Provide the [X, Y] coordinate of the cell's center where the given text is located.  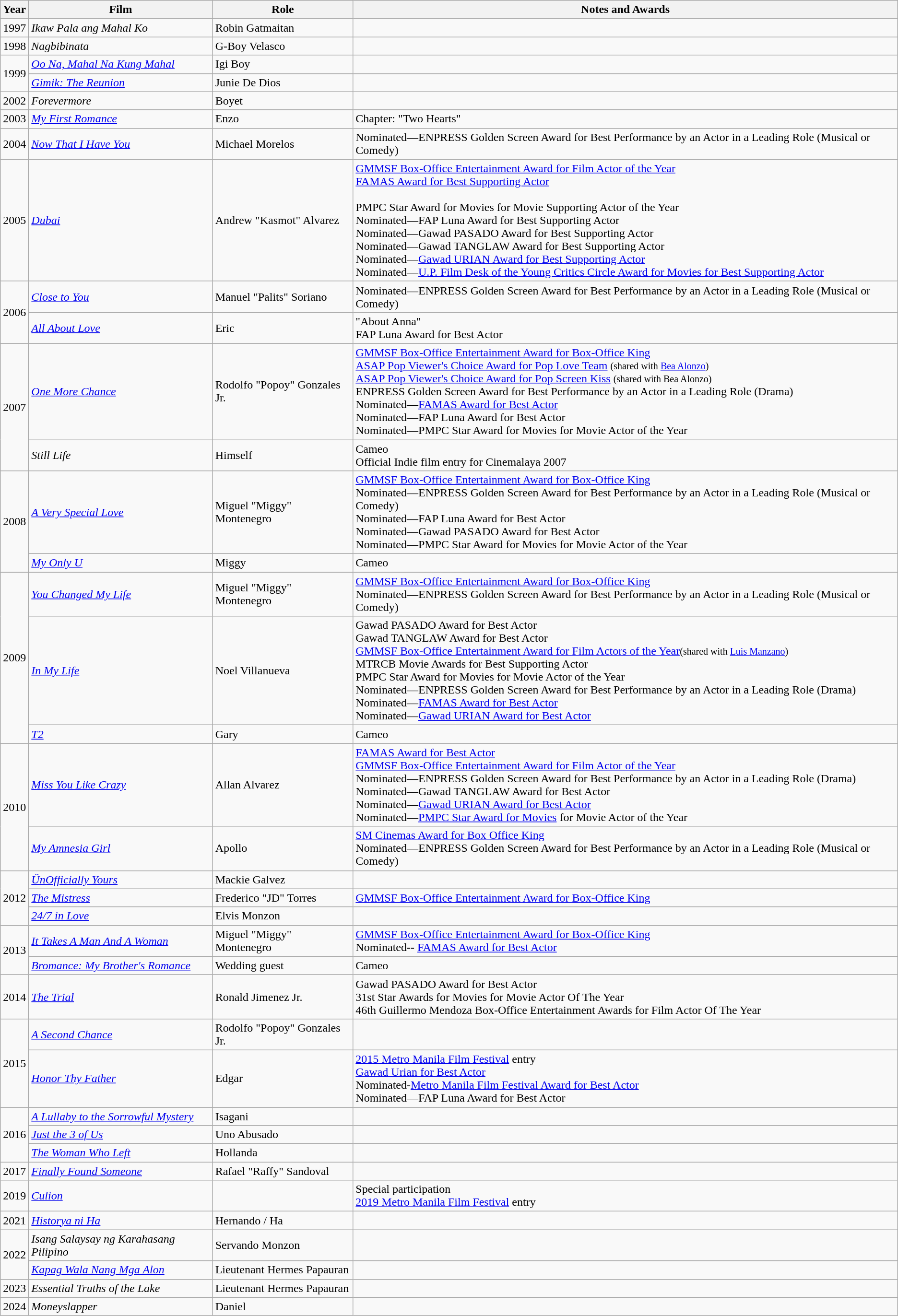
"About Anna"FAP Luna Award for Best Actor [626, 328]
2013 [14, 950]
2002 [14, 101]
Manuel "Palits" Soriano [283, 296]
Notes and Awards [626, 10]
Daniel [283, 1306]
Michael Morelos [283, 144]
Essential Truths of the Lake [121, 1288]
2024 [14, 1306]
2005 [14, 220]
Moneyslapper [121, 1306]
Oo Na, Mahal Na Kung Mahal [121, 64]
Wedding guest [283, 965]
2012 [14, 898]
2017 [14, 1171]
1999 [14, 73]
Elvis Monzon [283, 916]
2008 [14, 522]
2010 [14, 807]
A Very Special Love [121, 512]
1997 [14, 28]
Eric [283, 328]
CameoOfficial Indie film entry for Cinemalaya 2007 [626, 455]
ÜnOfficially Yours [121, 880]
Ronald Jimenez Jr. [283, 997]
My Amnesia Girl [121, 848]
2023 [14, 1288]
2006 [14, 312]
Edgar [283, 1078]
T2 [121, 734]
Special participation2019 Metro Manila Film Festival entry [626, 1196]
2016 [14, 1134]
2007 [14, 407]
2021 [14, 1221]
My First Romance [121, 119]
Frederico "JD" Torres [283, 898]
GMMSF Box-Office Entertainment Award for Box-Office King Nominated-- FAMAS Award for Best Actor [626, 941]
Miggy [283, 563]
The Trial [121, 997]
Andrew "Kasmot" Alvarez [283, 220]
2003 [14, 119]
Still Life [121, 455]
The Woman Who Left [121, 1153]
Isagani [283, 1116]
Boyet [283, 101]
GMMSF Box-Office Entertainment Award for Box-Office King [626, 898]
Mackie Galvez [283, 880]
Dubai [121, 220]
Finally Found Someone [121, 1171]
Historya ni Ha [121, 1221]
Honor Thy Father [121, 1078]
2019 [14, 1196]
Just the 3 of Us [121, 1135]
Servando Monzon [283, 1245]
1998 [14, 46]
Himself [283, 455]
Kapag Wala Nang Mga Alon [121, 1270]
Hernando / Ha [283, 1221]
Apollo [283, 848]
Hollanda [283, 1153]
Role [283, 10]
Gimik: The Reunion [121, 82]
SM Cinemas Award for Box Office KingNominated—ENPRESS Golden Screen Award for Best Performance by an Actor in a Leading Role (Musical or Comedy) [626, 848]
2004 [14, 144]
In My Life [121, 670]
2015 [14, 1063]
It Takes A Man And A Woman [121, 941]
Year [14, 10]
A Second Chance [121, 1034]
You Changed My Life [121, 594]
Uno Abusado [283, 1135]
Noel Villanueva [283, 670]
Isang Salaysay ng Karahasang Pilipino [121, 1245]
Enzo [283, 119]
Chapter: "Two Hearts" [626, 119]
Close to You [121, 296]
Nagbibinata [121, 46]
Film [121, 10]
Rafael "Raffy" Sandoval [283, 1171]
2009 [14, 658]
2014 [14, 997]
The Mistress [121, 898]
Allan Alvarez [283, 785]
Igi Boy [283, 64]
Culion [121, 1196]
All About Love [121, 328]
My Only U [121, 563]
Junie De Dios [283, 82]
G-Boy Velasco [283, 46]
24/7 in Love [121, 916]
Now That I Have You [121, 144]
Bromance: My Brother's Romance [121, 965]
One More Chance [121, 391]
Ikaw Pala ang Mahal Ko [121, 28]
Forevermore [121, 101]
Robin Gatmaitan [283, 28]
2022 [14, 1255]
A Lullaby to the Sorrowful Mystery [121, 1116]
Miss You Like Crazy [121, 785]
Gary [283, 734]
